Determine the (X, Y) coordinate at the center of the cell enclosing the given text.  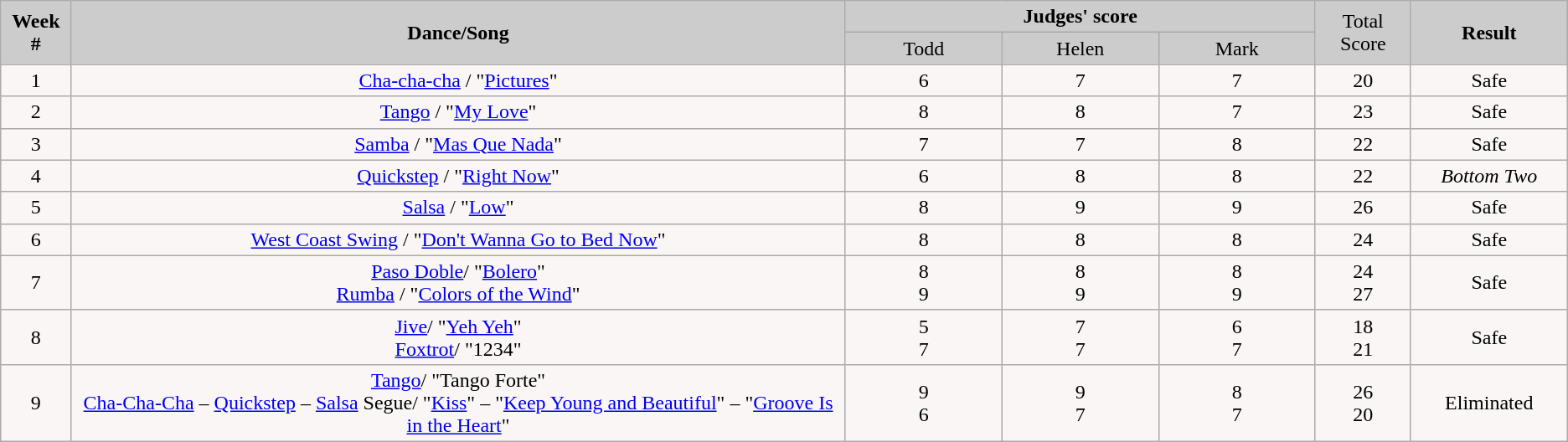
Mark (1236, 49)
57 (923, 337)
3 (36, 144)
Tango / "My Love" (458, 112)
1 (36, 80)
Samba / "Mas Que Nada" (458, 144)
2 (36, 112)
Total Score (1363, 33)
Bottom Two (1489, 176)
Cha-cha-cha / "Pictures" (458, 80)
Result (1489, 33)
Eliminated (1489, 403)
23 (1363, 112)
1821 (1363, 337)
4 (36, 176)
Salsa / "Low" (458, 208)
96 (923, 403)
Week # (36, 33)
Jive/ "Yeh Yeh"Foxtrot/ "1234" (458, 337)
Tango/ "Tango Forte"Cha-Cha-Cha – Quickstep – Salsa Segue/ "Kiss" – "Keep Young and Beautiful" – "Groove Is in the Heart" (458, 403)
87 (1236, 403)
26 (1363, 208)
Dance/Song (458, 33)
24 (1363, 239)
Todd (923, 49)
97 (1081, 403)
20 (1363, 80)
Judges' score (1081, 17)
2620 (1363, 403)
77 (1081, 337)
Helen (1081, 49)
West Coast Swing / "Don't Wanna Go to Bed Now" (458, 239)
Paso Doble/ "Bolero"Rumba / "Colors of the Wind" (458, 283)
5 (36, 208)
Quickstep / "Right Now" (458, 176)
67 (1236, 337)
2427 (1363, 283)
